Return [X, Y] of the center of cell containing provided text 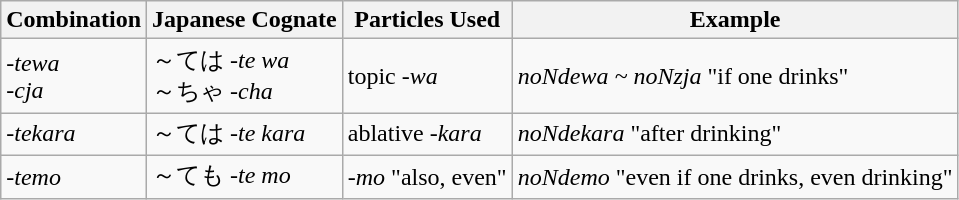
～ては -te wa～ちゃ -cha [245, 76]
Combination [74, 20]
～ても -te mo [245, 176]
-mo "also, even" [427, 176]
-tewa-cja [74, 76]
～ては -te kara [245, 134]
Particles Used [427, 20]
-tekara [74, 134]
Japanese Cognate [245, 20]
noNdewa ~ noNzja "if one drinks" [735, 76]
Example [735, 20]
-temo [74, 176]
ablative -kara [427, 134]
noNdemo "even if one drinks, even drinking" [735, 176]
topic -wa [427, 76]
noNdekara "after drinking" [735, 134]
